Capture the cell that displays the provided text and extract its [x, y] central coordinate. 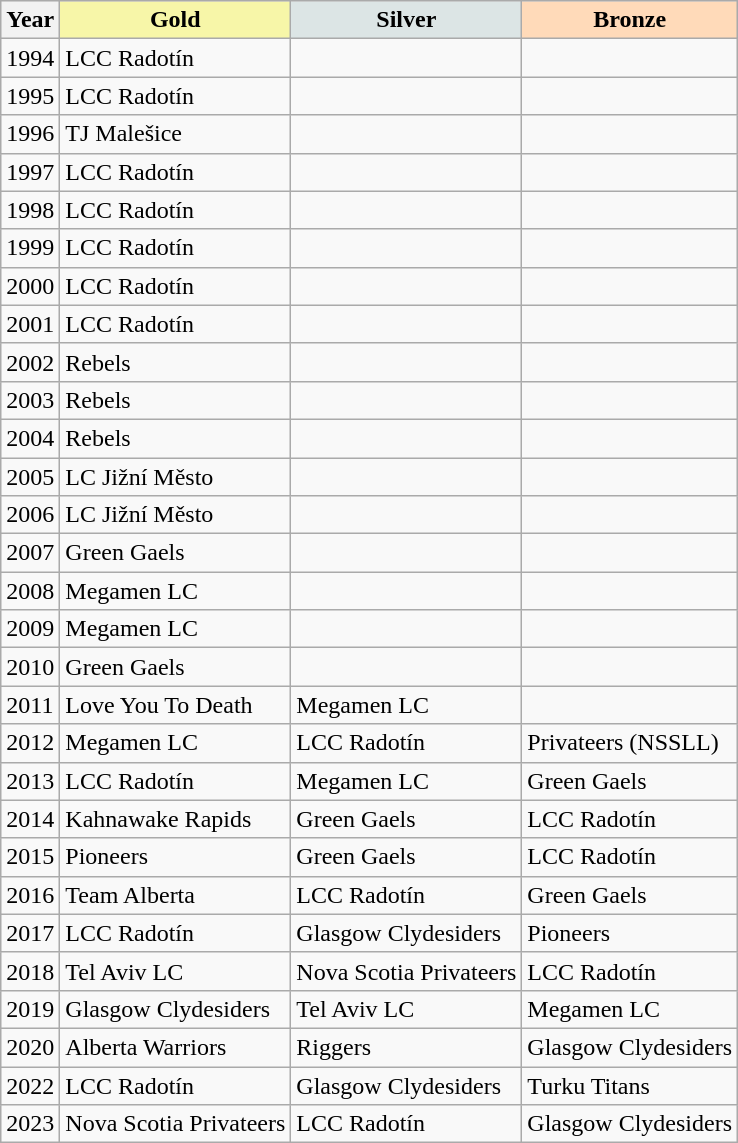
Year [30, 20]
2012 [30, 743]
2019 [30, 1009]
2016 [30, 895]
2023 [30, 1124]
2014 [30, 819]
Silver [406, 20]
1995 [30, 96]
Privateers (NSSLL) [630, 743]
2020 [30, 1047]
2002 [30, 362]
1997 [30, 172]
2013 [30, 781]
2018 [30, 971]
2005 [30, 477]
2022 [30, 1085]
Kahnawake Rapids [176, 819]
1996 [30, 134]
Gold [176, 20]
2009 [30, 629]
TJ Malešice [176, 134]
2007 [30, 553]
2001 [30, 324]
Alberta Warriors [176, 1047]
2008 [30, 591]
Turku Titans [630, 1085]
1998 [30, 210]
2015 [30, 857]
2000 [30, 286]
2011 [30, 705]
2017 [30, 933]
2006 [30, 515]
Riggers [406, 1047]
1994 [30, 58]
2010 [30, 667]
Love You To Death [176, 705]
2003 [30, 400]
2004 [30, 438]
Team Alberta [176, 895]
Bronze [630, 20]
1999 [30, 248]
